Pinpoint the cell where the given text exists, returning its [x, y] midpoint coordinate. 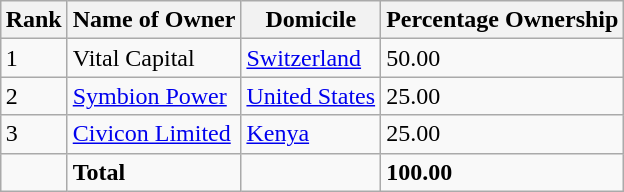
Switzerland [311, 58]
United States [311, 96]
1 [34, 58]
2 [34, 96]
Vital Capital [154, 58]
Rank [34, 20]
Civicon Limited [154, 134]
Name of Owner [154, 20]
100.00 [502, 172]
3 [34, 134]
Domicile [311, 20]
Symbion Power [154, 96]
Kenya [311, 134]
50.00 [502, 58]
Percentage Ownership [502, 20]
Total [154, 172]
